Search for the cell housing the specified text and yield its (x, y) center coordinate. 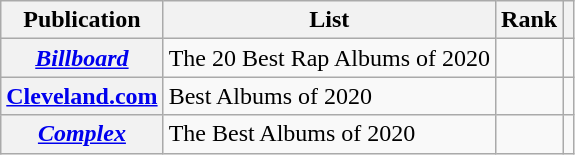
The 20 Best Rap Albums of 2020 (329, 58)
Best Albums of 2020 (329, 96)
Publication (82, 20)
Cleveland.com (82, 96)
Rank (530, 20)
Billboard (82, 58)
The Best Albums of 2020 (329, 134)
List (329, 20)
Complex (82, 134)
